Identify which cell holds the provided text, then report its (X, Y) central coordinate. 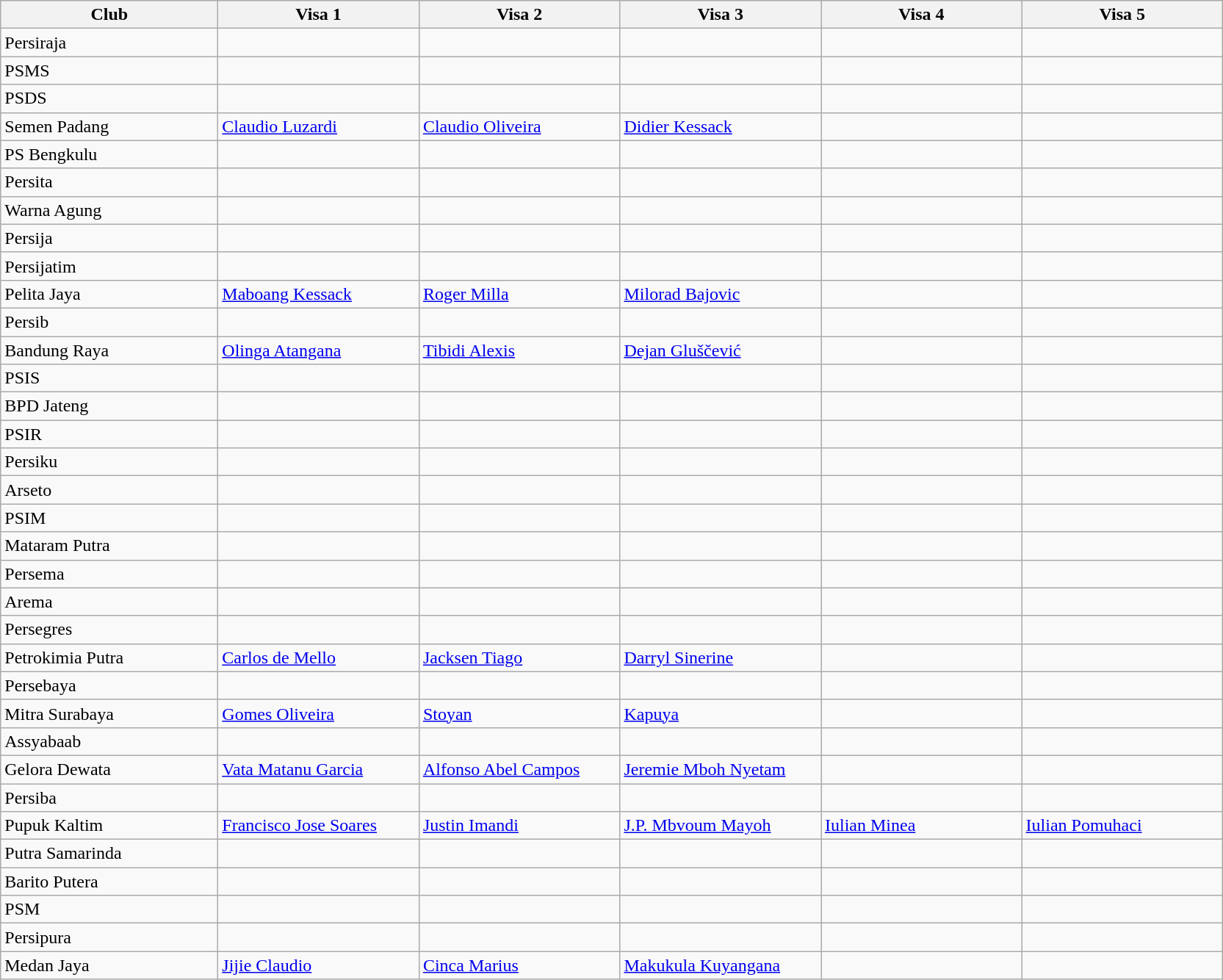
Persegres (109, 630)
Vata Matanu Garcia (319, 769)
Semen Padang (109, 126)
Persiraja (109, 43)
Claudio Luzardi (319, 126)
Claudio Oliveira (519, 126)
PSM (109, 909)
Mataram Putra (109, 546)
Jeremie Mboh Nyetam (721, 769)
Gomes Oliveira (319, 713)
Persijatim (109, 266)
Persebaya (109, 685)
Jijie Claudio (319, 965)
PSIM (109, 518)
Milorad Bajovic (721, 294)
PSMS (109, 71)
Visa 4 (922, 15)
Jacksen Tiago (519, 657)
Carlos de Mello (319, 657)
Justin Imandi (519, 826)
PS Bengkulu (109, 154)
Persita (109, 182)
Tibidi Alexis (519, 350)
Visa 2 (519, 15)
Maboang Kessack (319, 294)
Barito Putera (109, 882)
Visa 1 (319, 15)
Mitra Surabaya (109, 713)
Dejan Gluščević (721, 350)
Club (109, 15)
Persib (109, 322)
Iulian Pomuhaci (1122, 826)
PSIR (109, 434)
Persija (109, 238)
Persiku (109, 462)
Pelita Jaya (109, 294)
PSDS (109, 98)
Cinca Marius (519, 965)
Olinga Atangana (319, 350)
Roger Milla (519, 294)
Visa 5 (1122, 15)
Persiba (109, 797)
Alfonso Abel Campos (519, 769)
Iulian Minea (922, 826)
Petrokimia Putra (109, 657)
PSIS (109, 378)
Didier Kessack (721, 126)
Visa 3 (721, 15)
Darryl Sinerine (721, 657)
Pupuk Kaltim (109, 826)
Persema (109, 574)
Arema (109, 602)
Stoyan (519, 713)
Arseto (109, 490)
Bandung Raya (109, 350)
Francisco Jose Soares (319, 826)
Medan Jaya (109, 965)
Gelora Dewata (109, 769)
Warna Agung (109, 210)
Makukula Kuyangana (721, 965)
J.P. Mbvoum Mayoh (721, 826)
Putra Samarinda (109, 854)
Persipura (109, 937)
Assyabaab (109, 741)
BPD Jateng (109, 406)
Kapuya (721, 713)
